Pinpoint the cell where the given text exists, returning its [X, Y] midpoint coordinate. 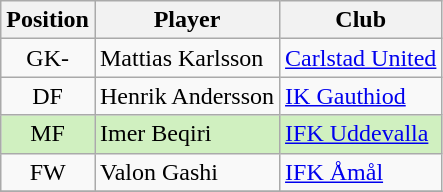
Imer Beqiri [186, 134]
Mattias Karlsson [186, 58]
DF [48, 96]
GK- [48, 58]
Valon Gashi [186, 172]
Club [361, 20]
MF [48, 134]
IK Gauthiod [361, 96]
Player [186, 20]
Carlstad United [361, 58]
IFK Åmål [361, 172]
IFK Uddevalla [361, 134]
FW [48, 172]
Henrik Andersson [186, 96]
Position [48, 20]
